Search for the cell housing the specified text and yield its (x, y) center coordinate. 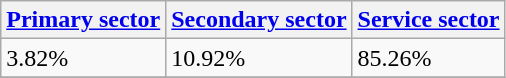
85.26% (428, 58)
3.82% (84, 58)
10.92% (259, 58)
Service sector (428, 20)
Secondary sector (259, 20)
Primary sector (84, 20)
